For the text-containing cell, return its midpoint in (X, Y) coordinate format. 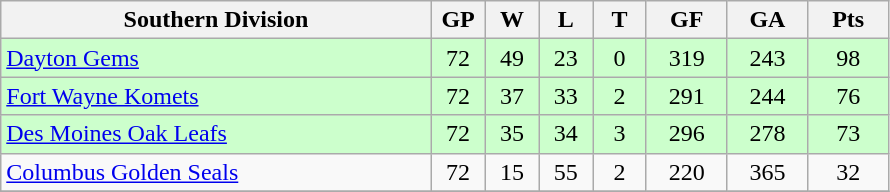
98 (848, 58)
Dayton Gems (216, 58)
GF (686, 20)
34 (566, 134)
37 (512, 96)
Fort Wayne Komets (216, 96)
W (512, 20)
35 (512, 134)
244 (768, 96)
33 (566, 96)
Columbus Golden Seals (216, 172)
243 (768, 58)
GA (768, 20)
55 (566, 172)
Des Moines Oak Leafs (216, 134)
73 (848, 134)
GP (458, 20)
49 (512, 58)
76 (848, 96)
23 (566, 58)
220 (686, 172)
15 (512, 172)
0 (620, 58)
278 (768, 134)
T (620, 20)
319 (686, 58)
32 (848, 172)
291 (686, 96)
L (566, 20)
Southern Division (216, 20)
296 (686, 134)
3 (620, 134)
Pts (848, 20)
365 (768, 172)
